Find where the given text appears and provide that cell's center as (x, y) coordinate. 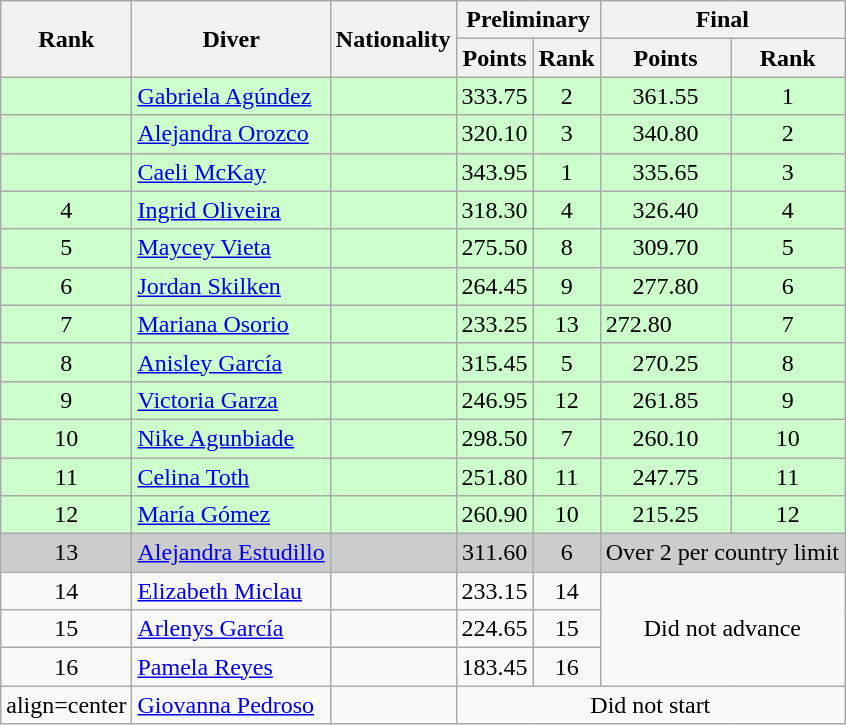
270.25 (666, 362)
261.85 (666, 400)
277.80 (666, 286)
Alejandra Orozco (231, 134)
Did not advance (722, 629)
215.25 (666, 515)
298.50 (494, 438)
264.45 (494, 286)
Diver (231, 39)
Ingrid Oliveira (231, 210)
247.75 (666, 477)
343.95 (494, 172)
Preliminary (528, 20)
Celina Toth (231, 477)
Victoria Garza (231, 400)
260.90 (494, 515)
315.45 (494, 362)
Alejandra Estudillo (231, 553)
Final (722, 20)
233.25 (494, 324)
361.55 (666, 96)
340.80 (666, 134)
Gabriela Agúndez (231, 96)
Nike Agunbiade (231, 438)
246.95 (494, 400)
311.60 (494, 553)
320.10 (494, 134)
Arlenys García (231, 629)
Elizabeth Miclau (231, 591)
272.80 (666, 324)
251.80 (494, 477)
Over 2 per country limit (722, 553)
309.70 (666, 248)
Maycey Vieta (231, 248)
Caeli McKay (231, 172)
Giovanna Pedroso (231, 705)
183.45 (494, 667)
Mariana Osorio (231, 324)
275.50 (494, 248)
align=center (66, 705)
318.30 (494, 210)
224.65 (494, 629)
333.75 (494, 96)
Anisley García (231, 362)
Pamela Reyes (231, 667)
233.15 (494, 591)
335.65 (666, 172)
Nationality (393, 39)
Did not start (650, 705)
María Gómez (231, 515)
260.10 (666, 438)
326.40 (666, 210)
Jordan Skilken (231, 286)
